Search for the cell housing the specified text and yield its (X, Y) center coordinate. 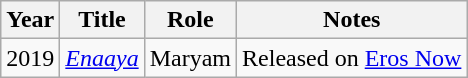
Enaaya (102, 58)
2019 (30, 58)
Year (30, 20)
Released on Eros Now (352, 58)
Title (102, 20)
Role (190, 20)
Maryam (190, 58)
Notes (352, 20)
